Capture the cell that displays the provided text and extract its [x, y] central coordinate. 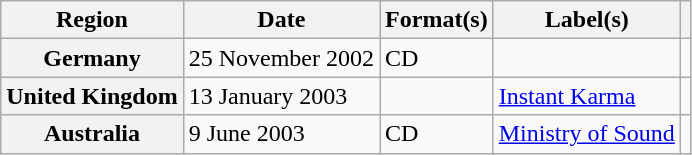
13 January 2003 [281, 96]
Instant Karma [586, 96]
Germany [92, 58]
25 November 2002 [281, 58]
Date [281, 20]
Format(s) [437, 20]
United Kingdom [92, 96]
Australia [92, 134]
Label(s) [586, 20]
Region [92, 20]
9 June 2003 [281, 134]
Ministry of Sound [586, 134]
